Return the (x, y) coordinate for the center point of the cell that contains the specified text.  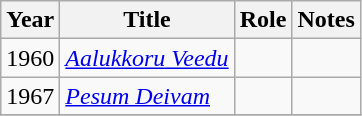
Year (30, 20)
Title (147, 20)
Pesum Deivam (147, 96)
1967 (30, 96)
Notes (326, 20)
Aalukkoru Veedu (147, 58)
1960 (30, 58)
Role (263, 20)
